Search for the cell housing the specified text and yield its (X, Y) center coordinate. 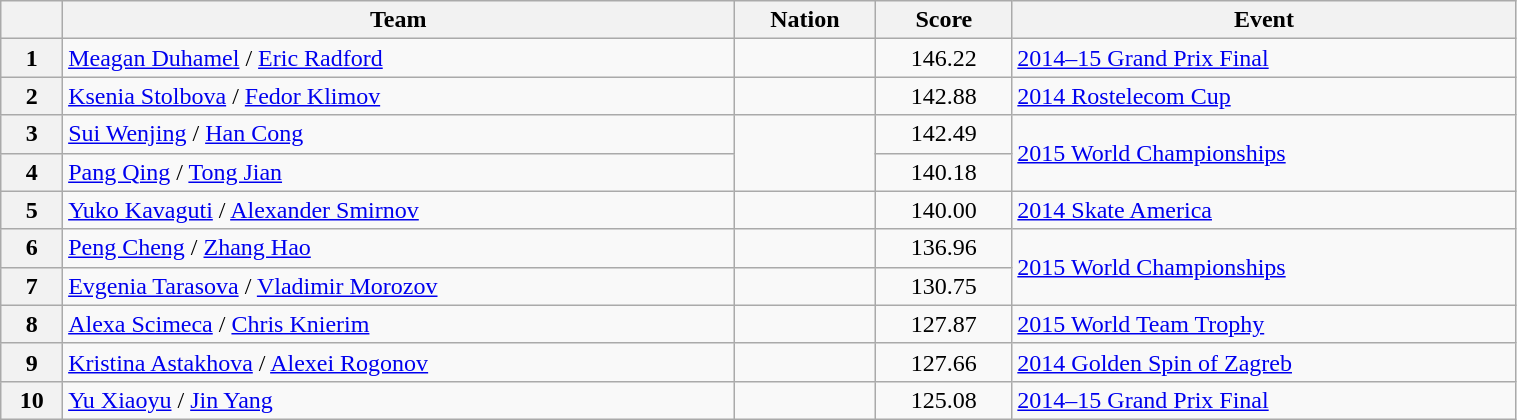
130.75 (944, 286)
127.87 (944, 324)
140.00 (944, 210)
146.22 (944, 58)
2015 World Team Trophy (1264, 324)
Event (1264, 20)
Sui Wenjing / Han Cong (398, 134)
Ksenia Stolbova / Fedor Klimov (398, 96)
5 (32, 210)
125.08 (944, 400)
2014 Skate America (1264, 210)
4 (32, 172)
Nation (805, 20)
127.66 (944, 362)
8 (32, 324)
3 (32, 134)
142.88 (944, 96)
Pang Qing / Tong Jian (398, 172)
Yu Xiaoyu / Jin Yang (398, 400)
Team (398, 20)
2014 Golden Spin of Zagreb (1264, 362)
1 (32, 58)
2014 Rostelecom Cup (1264, 96)
2 (32, 96)
9 (32, 362)
Meagan Duhamel / Eric Radford (398, 58)
Alexa Scimeca / Chris Knierim (398, 324)
Evgenia Tarasova / Vladimir Morozov (398, 286)
Yuko Kavaguti / Alexander Smirnov (398, 210)
10 (32, 400)
142.49 (944, 134)
Score (944, 20)
136.96 (944, 248)
7 (32, 286)
140.18 (944, 172)
Kristina Astakhova / Alexei Rogonov (398, 362)
6 (32, 248)
Peng Cheng / Zhang Hao (398, 248)
